Identify which cell holds the provided text, then report its [X, Y] central coordinate. 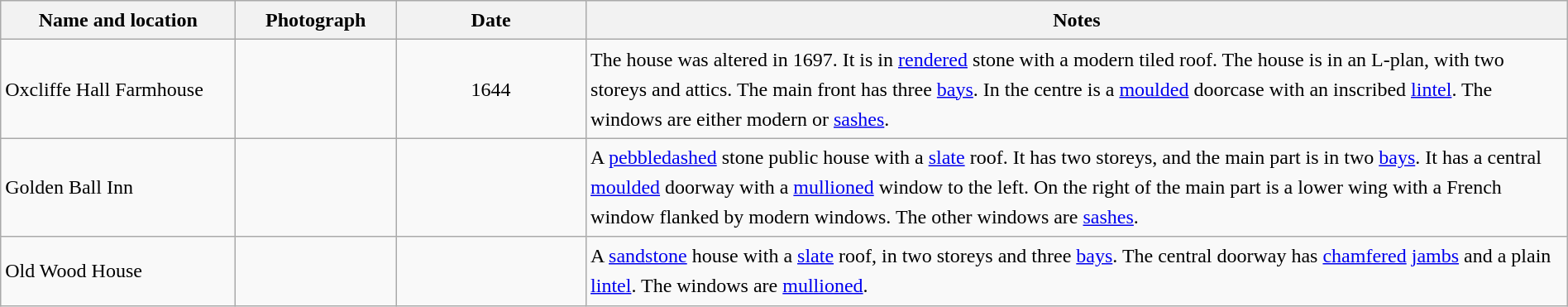
Golden Ball Inn [118, 187]
1644 [491, 89]
Old Wood House [118, 271]
Name and location [118, 20]
Notes [1077, 20]
Photograph [316, 20]
Date [491, 20]
Oxcliffe Hall Farmhouse [118, 89]
